Identify which cell holds the provided text, then report its (x, y) central coordinate. 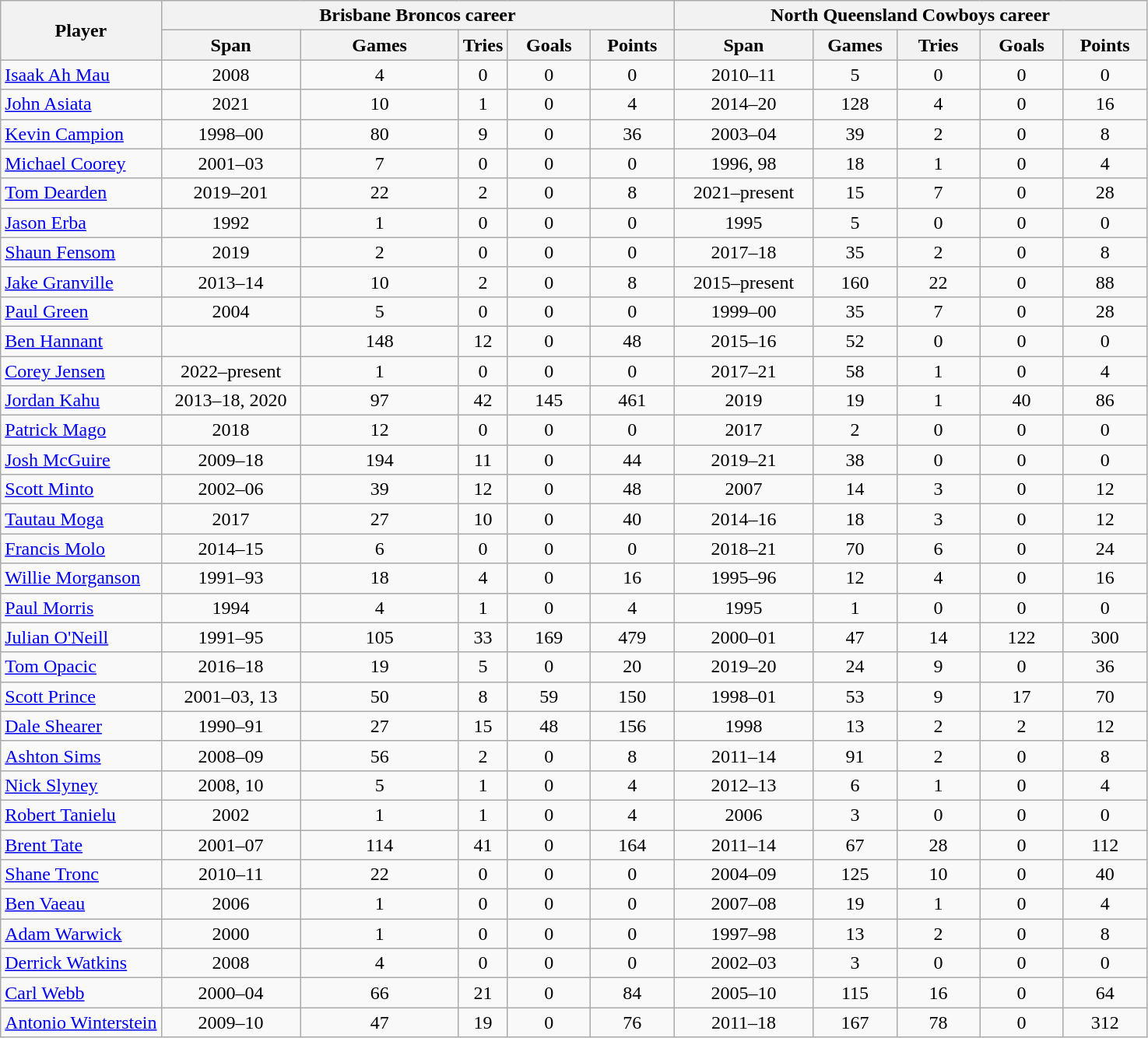
2019–20 (744, 667)
Jordan Kahu (81, 401)
112 (1105, 844)
Patrick Mago (81, 430)
Carl Webb (81, 993)
Scott Minto (81, 489)
Tom Opacic (81, 667)
21 (483, 993)
76 (632, 1022)
1999–00 (744, 311)
97 (380, 401)
Nick Slyney (81, 785)
John Asiata (81, 104)
38 (855, 460)
1998–00 (230, 134)
128 (855, 104)
2000–04 (230, 993)
64 (1105, 993)
150 (632, 696)
Jason Erba (81, 223)
2018 (230, 430)
2008, 10 (230, 785)
2022–present (230, 371)
2018–21 (744, 549)
20 (632, 667)
41 (483, 844)
Brent Tate (81, 844)
Tautau Moga (81, 519)
17 (1021, 696)
80 (380, 134)
Willie Morganson (81, 578)
42 (483, 401)
300 (1105, 637)
105 (380, 637)
2002–06 (230, 489)
2017–21 (744, 371)
2019–201 (230, 193)
114 (380, 844)
91 (855, 756)
1998–01 (744, 696)
56 (380, 756)
53 (855, 696)
Paul Morris (81, 608)
167 (855, 1022)
169 (549, 637)
2014–16 (744, 519)
Julian O'Neill (81, 637)
2019–21 (744, 460)
312 (1105, 1022)
2014–20 (744, 104)
86 (1105, 401)
2001–07 (230, 844)
2009–18 (230, 460)
Scott Prince (81, 696)
2007 (744, 489)
122 (1021, 637)
Ben Hannant (81, 341)
67 (855, 844)
2014–15 (230, 549)
2001–03, 13 (230, 696)
1998 (744, 726)
2002–03 (744, 963)
2011–18 (744, 1022)
Brisbane Broncos career (417, 16)
2013–14 (230, 282)
2001–03 (230, 163)
2017–18 (744, 252)
160 (855, 282)
1994 (230, 608)
50 (380, 696)
2021–present (744, 193)
Adam Warwick (81, 934)
Antonio Winterstein (81, 1022)
84 (632, 993)
2009–10 (230, 1022)
11 (483, 460)
Player (81, 30)
Ashton Sims (81, 756)
461 (632, 401)
156 (632, 726)
164 (632, 844)
1997–98 (744, 934)
88 (1105, 282)
2003–04 (744, 134)
Ben Vaeau (81, 904)
2005–10 (744, 993)
1996, 98 (744, 163)
2013–18, 2020 (230, 401)
115 (855, 993)
North Queensland Cowboys career (911, 16)
1991–93 (230, 578)
66 (380, 993)
Corey Jensen (81, 371)
148 (380, 341)
Robert Tanielu (81, 815)
1990–91 (230, 726)
1995–96 (744, 578)
Josh McGuire (81, 460)
2012–13 (744, 785)
194 (380, 460)
2016–18 (230, 667)
58 (855, 371)
33 (483, 637)
2004 (230, 311)
Shane Tronc (81, 875)
Francis Molo (81, 549)
Kevin Campion (81, 134)
Paul Green (81, 311)
2021 (230, 104)
Tom Dearden (81, 193)
1991–95 (230, 637)
Isaak Ah Mau (81, 75)
Michael Coorey (81, 163)
Jake Granville (81, 282)
Shaun Fensom (81, 252)
2015–16 (744, 341)
125 (855, 875)
1992 (230, 223)
44 (632, 460)
Derrick Watkins (81, 963)
2015–present (744, 282)
2000–01 (744, 637)
2000 (230, 934)
2002 (230, 815)
52 (855, 341)
2008–09 (230, 756)
Dale Shearer (81, 726)
2007–08 (744, 904)
78 (939, 1022)
479 (632, 637)
59 (549, 696)
145 (549, 401)
2004–09 (744, 875)
